Search for the cell housing the specified text and yield its [x, y] center coordinate. 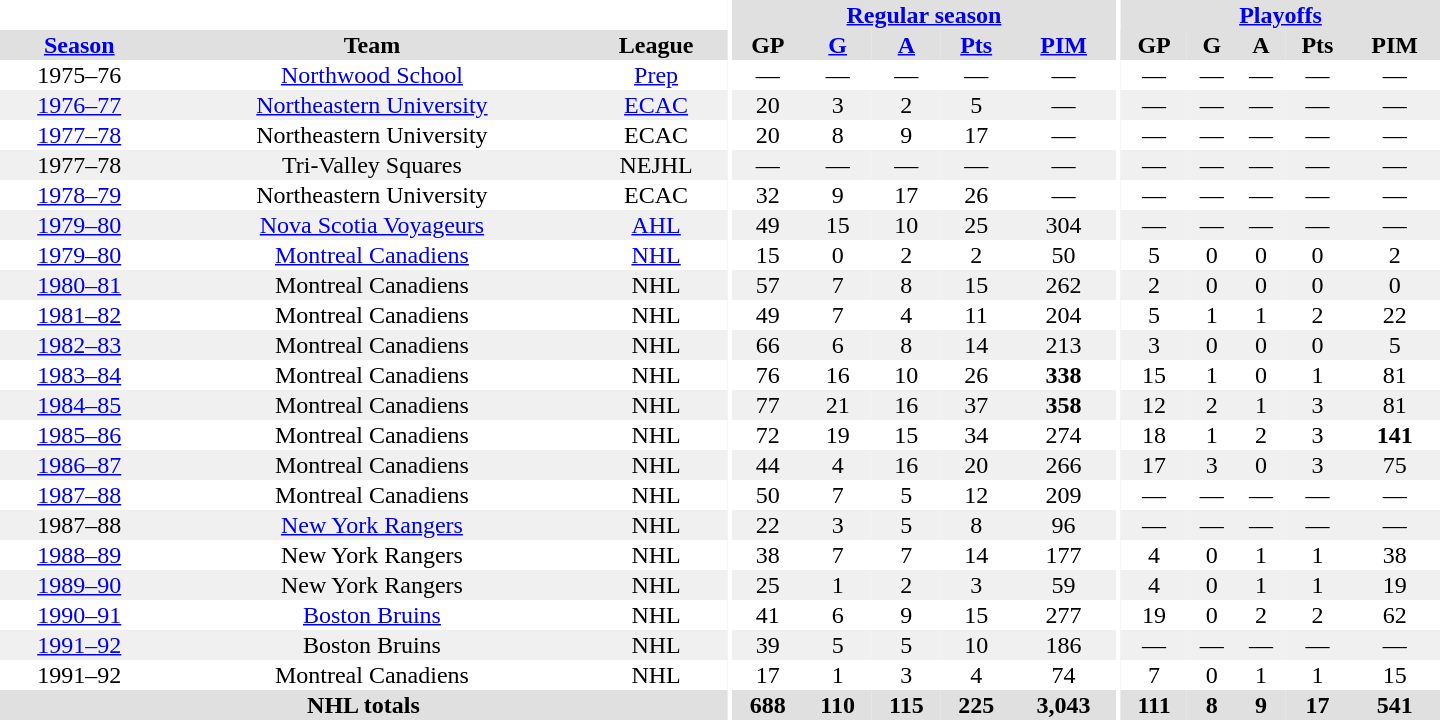
59 [1064, 585]
76 [768, 375]
74 [1064, 675]
1976–77 [80, 105]
1984–85 [80, 405]
66 [768, 345]
32 [768, 195]
75 [1394, 465]
262 [1064, 285]
Prep [656, 75]
225 [976, 705]
3,043 [1064, 705]
Nova Scotia Voyageurs [372, 225]
204 [1064, 315]
186 [1064, 645]
541 [1394, 705]
177 [1064, 555]
11 [976, 315]
338 [1064, 375]
AHL [656, 225]
1982–83 [80, 345]
266 [1064, 465]
1980–81 [80, 285]
1975–76 [80, 75]
110 [838, 705]
44 [768, 465]
34 [976, 435]
358 [1064, 405]
1978–79 [80, 195]
Northwood School [372, 75]
111 [1154, 705]
1985–86 [80, 435]
77 [768, 405]
Tri-Valley Squares [372, 165]
96 [1064, 525]
141 [1394, 435]
1986–87 [80, 465]
1989–90 [80, 585]
41 [768, 615]
304 [1064, 225]
1988–89 [80, 555]
18 [1154, 435]
Season [80, 45]
Team [372, 45]
274 [1064, 435]
72 [768, 435]
277 [1064, 615]
62 [1394, 615]
21 [838, 405]
115 [906, 705]
37 [976, 405]
688 [768, 705]
213 [1064, 345]
39 [768, 645]
Regular season [924, 15]
1990–91 [80, 615]
57 [768, 285]
1983–84 [80, 375]
NEJHL [656, 165]
League [656, 45]
NHL totals [364, 705]
209 [1064, 495]
1981–82 [80, 315]
Playoffs [1280, 15]
